Capture the cell that displays the provided text and extract its (X, Y) central coordinate. 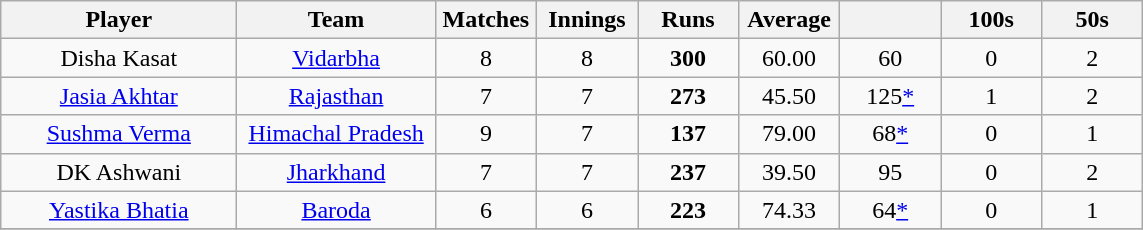
50s (1092, 20)
Matches (486, 20)
Jasia Akhtar (119, 96)
60 (890, 58)
273 (688, 96)
DK Ashwani (119, 172)
Yastika Bhatia (119, 210)
Rajasthan (336, 96)
60.00 (790, 58)
9 (486, 134)
Innings (586, 20)
79.00 (790, 134)
Team (336, 20)
223 (688, 210)
74.33 (790, 210)
Average (790, 20)
95 (890, 172)
Vidarbha (336, 58)
45.50 (790, 96)
300 (688, 58)
237 (688, 172)
Player (119, 20)
68* (890, 134)
Himachal Pradesh (336, 134)
Runs (688, 20)
Baroda (336, 210)
137 (688, 134)
64* (890, 210)
Disha Kasat (119, 58)
Sushma Verma (119, 134)
39.50 (790, 172)
Jharkhand (336, 172)
100s (992, 20)
125* (890, 96)
